Return [x, y] of the center of cell containing provided text 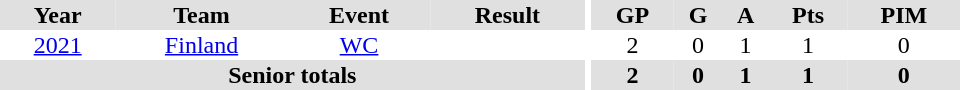
Finland [202, 45]
Event [359, 15]
G [698, 15]
PIM [904, 15]
GP [632, 15]
A [746, 15]
WC [359, 45]
Year [58, 15]
Team [202, 15]
Senior totals [292, 75]
2021 [58, 45]
Result [507, 15]
Pts [808, 15]
